From the cell containing the given text, extract its center point as (x, y) coordinate. 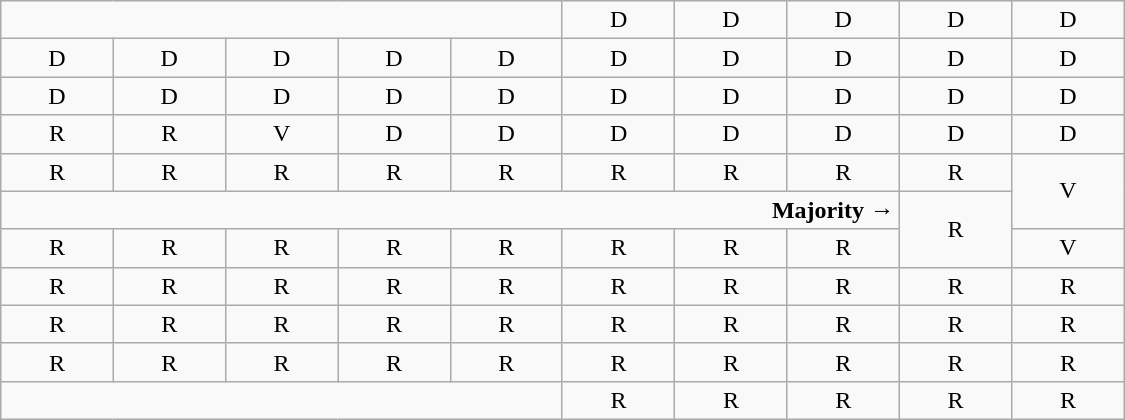
Majority → (450, 210)
